Provide the [x, y] coordinate of the cell's center where the given text is located.  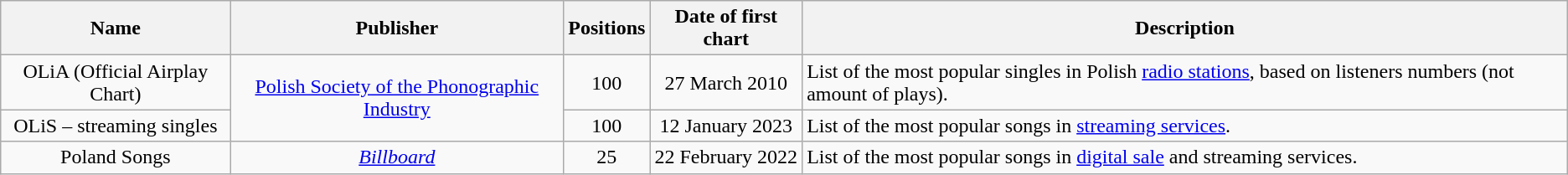
OLiS – streaming singles [116, 126]
Polish Society of the Phonographic Industry [397, 99]
Positions [606, 28]
OLiA (Official Airplay Chart) [116, 82]
22 February 2022 [726, 157]
Billboard [397, 157]
27 March 2010 [726, 82]
List of the most popular singles in Polish radio stations, based on listeners numbers (not amount of plays). [1185, 82]
25 [606, 157]
Poland Songs [116, 157]
List of the most popular songs in streaming services. [1185, 126]
Description [1185, 28]
Name [116, 28]
Date of first chart [726, 28]
Publisher [397, 28]
12 January 2023 [726, 126]
List of the most popular songs in digital sale and streaming services. [1185, 157]
